For the text-containing cell, return its midpoint in (x, y) coordinate format. 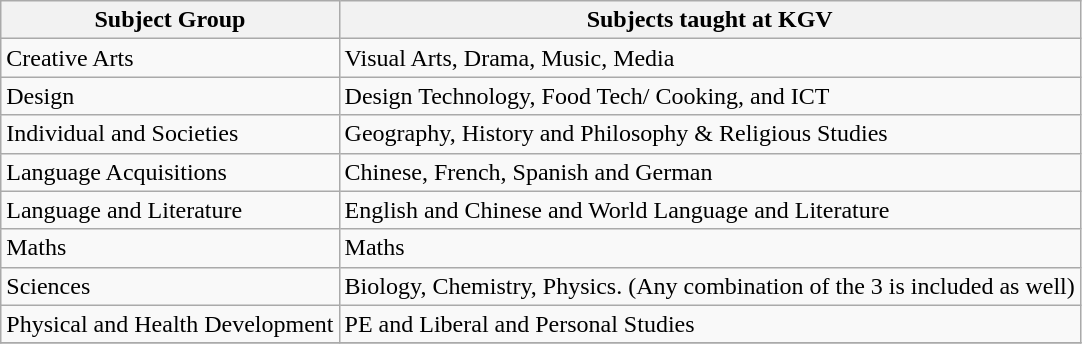
Visual Arts, Drama, Music, Media (710, 58)
Physical and Health Development (170, 324)
Subjects taught at KGV (710, 20)
Sciences (170, 286)
Language and Literature (170, 210)
Geography, History and Philosophy & Religious Studies (710, 134)
Subject Group (170, 20)
Language Acquisitions (170, 172)
Chinese, French, Spanish and German (710, 172)
Creative Arts (170, 58)
Design Technology, Food Tech/ Cooking, and ICT (710, 96)
Individual and Societies (170, 134)
Design (170, 96)
PE and Liberal and Personal Studies (710, 324)
English and Chinese and World Language and Literature (710, 210)
Biology, Chemistry, Physics. (Any combination of the 3 is included as well) (710, 286)
